Provide the (x, y) coordinate of the cell's center where the given text is located.  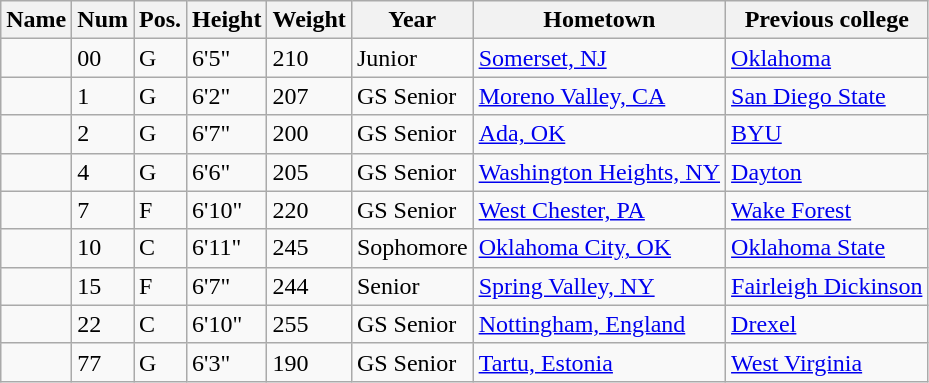
Junior (412, 58)
BYU (827, 134)
Tartu, Estonia (599, 362)
Drexel (827, 324)
West Virginia (827, 362)
Num (103, 20)
Fairleigh Dickinson (827, 286)
Oklahoma (827, 58)
Spring Valley, NY (599, 286)
Weight (309, 20)
22 (103, 324)
Wake Forest (827, 210)
200 (309, 134)
77 (103, 362)
190 (309, 362)
Height (227, 20)
Somerset, NJ (599, 58)
Ada, OK (599, 134)
Oklahoma State (827, 248)
210 (309, 58)
Washington Heights, NY (599, 172)
Year (412, 20)
San Diego State (827, 96)
Oklahoma City, OK (599, 248)
Sophomore (412, 248)
00 (103, 58)
6'3" (227, 362)
Senior (412, 286)
6'5" (227, 58)
6'6" (227, 172)
Nottingham, England (599, 324)
245 (309, 248)
2 (103, 134)
15 (103, 286)
10 (103, 248)
Dayton (827, 172)
207 (309, 96)
205 (309, 172)
Pos. (160, 20)
Previous college (827, 20)
Name (36, 20)
Hometown (599, 20)
1 (103, 96)
6'2" (227, 96)
West Chester, PA (599, 210)
Moreno Valley, CA (599, 96)
4 (103, 172)
244 (309, 286)
7 (103, 210)
255 (309, 324)
6'11" (227, 248)
220 (309, 210)
